Capture the cell that displays the provided text and extract its [X, Y] central coordinate. 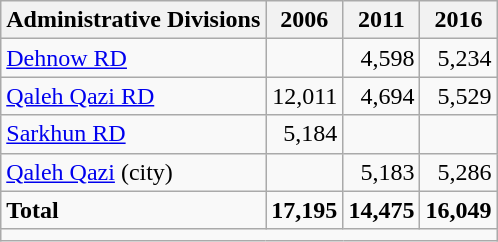
Administrative Divisions [134, 20]
16,049 [458, 210]
4,694 [382, 96]
Dehnow RD [134, 58]
Qaleh Qazi (city) [134, 172]
5,529 [458, 96]
5,286 [458, 172]
Sarkhun RD [134, 134]
12,011 [304, 96]
2006 [304, 20]
17,195 [304, 210]
5,184 [304, 134]
4,598 [382, 58]
14,475 [382, 210]
2011 [382, 20]
5,234 [458, 58]
2016 [458, 20]
5,183 [382, 172]
Total [134, 210]
Qaleh Qazi RD [134, 96]
